Extract the (x, y) coordinate from the center of the cell holding the provided text.  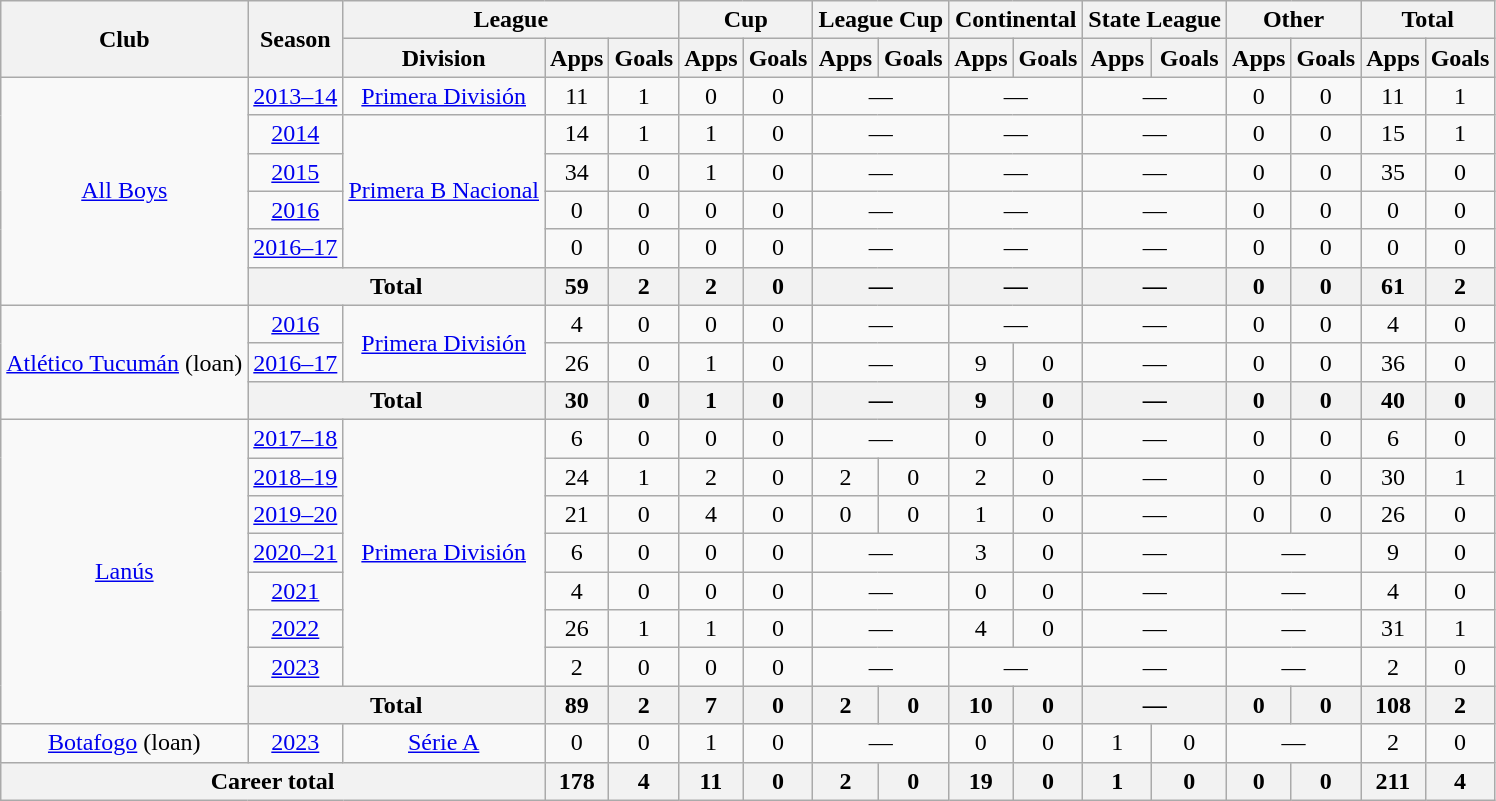
Atlético Tucumán (loan) (124, 362)
59 (577, 286)
State League (1155, 20)
19 (981, 781)
2019–20 (296, 515)
All Boys (124, 191)
2015 (296, 172)
2014 (296, 134)
3 (981, 553)
178 (577, 781)
League (511, 20)
61 (1393, 286)
Série A (444, 743)
40 (1393, 400)
31 (1393, 629)
2017–18 (296, 438)
Season (296, 39)
Division (444, 58)
7 (711, 705)
Club (124, 39)
Continental (1016, 20)
Lanús (124, 571)
Career total (273, 781)
34 (577, 172)
211 (1393, 781)
2022 (296, 629)
2021 (296, 591)
Botafogo (loan) (124, 743)
Primera B Nacional (444, 191)
2020–21 (296, 553)
35 (1393, 172)
2018–19 (296, 477)
24 (577, 477)
15 (1393, 134)
League Cup (881, 20)
Cup (746, 20)
2013–14 (296, 96)
Other (1294, 20)
10 (981, 705)
21 (577, 515)
36 (1393, 362)
108 (1393, 705)
14 (577, 134)
89 (577, 705)
